Return [X, Y] of the center of cell containing provided text 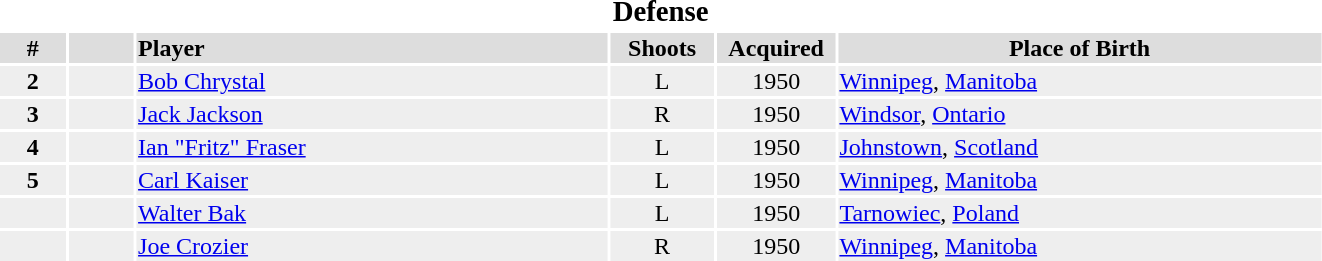
Ian "Fritz" Fraser [372, 147]
Walter Bak [372, 213]
Carl Kaiser [372, 180]
Shoots [662, 48]
Bob Chrystal [372, 81]
# [32, 48]
Tarnowiec, Poland [1080, 213]
Place of Birth [1080, 48]
3 [32, 114]
2 [32, 81]
Joe Crozier [372, 246]
Acquired [776, 48]
Johnstown, Scotland [1080, 147]
4 [32, 147]
Jack Jackson [372, 114]
Player [372, 48]
Windsor, Ontario [1080, 114]
5 [32, 180]
